Find where the given text appears and provide that cell's center as (X, Y) coordinate. 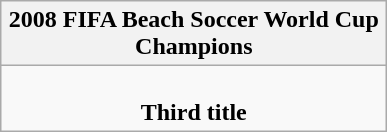
2008 FIFA Beach Soccer World CupChampions (194, 34)
Third title (194, 98)
